Return the (X, Y) coordinate for the center point of the cell that contains the specified text.  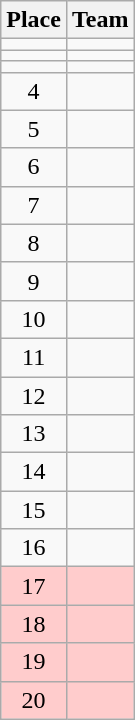
Team (100, 20)
Place (34, 20)
17 (34, 586)
14 (34, 472)
13 (34, 434)
16 (34, 548)
7 (34, 205)
10 (34, 319)
11 (34, 357)
18 (34, 624)
8 (34, 243)
6 (34, 167)
20 (34, 700)
19 (34, 662)
12 (34, 395)
4 (34, 91)
5 (34, 129)
15 (34, 510)
9 (34, 281)
